Find where the given text appears and provide that cell's center as [X, Y] coordinate. 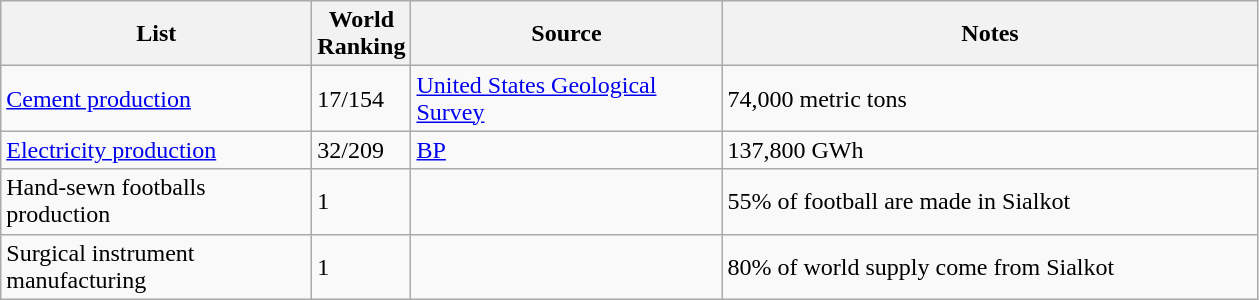
Hand-sewn footballs production [156, 202]
United States Geological Survey [566, 98]
List [156, 34]
Cement production [156, 98]
Surgical instrument manufacturing [156, 266]
Source [566, 34]
32/209 [362, 150]
137,800 GWh [990, 150]
Notes [990, 34]
Electricity production [156, 150]
17/154 [362, 98]
BP [566, 150]
74,000 metric tons [990, 98]
80% of world supply come from Sialkot [990, 266]
55% of football are made in Sialkot [990, 202]
World Ranking [362, 34]
